For the text-containing cell, return its midpoint in [x, y] coordinate format. 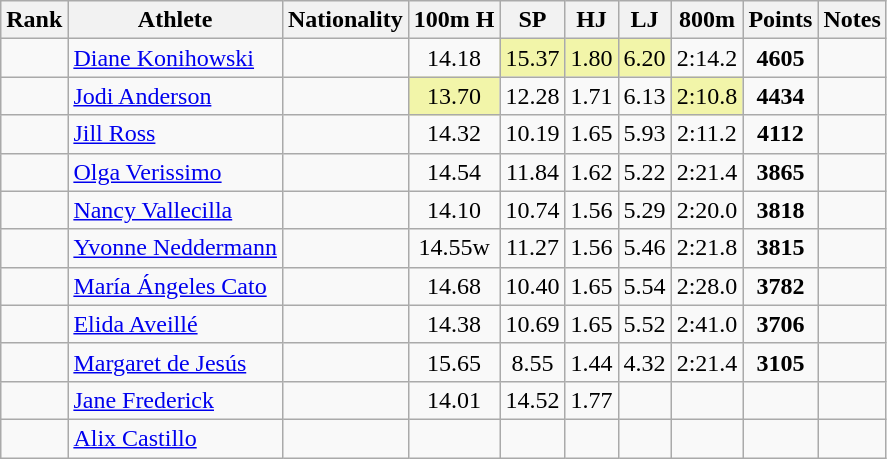
Nancy Vallecilla [176, 210]
Jane Frederick [176, 400]
Jill Ross [176, 134]
5.52 [644, 324]
10.74 [532, 210]
Elida Aveillé [176, 324]
Rank [34, 20]
3865 [780, 172]
6.13 [644, 96]
14.01 [454, 400]
5.29 [644, 210]
SP [532, 20]
4112 [780, 134]
2:28.0 [707, 286]
14.18 [454, 58]
2:20.0 [707, 210]
15.65 [454, 362]
1.44 [592, 362]
5.54 [644, 286]
María Ángeles Cato [176, 286]
10.40 [532, 286]
15.37 [532, 58]
14.68 [454, 286]
10.69 [532, 324]
Alix Castillo [176, 438]
Notes [852, 20]
3815 [780, 248]
3782 [780, 286]
Diane Konihowski [176, 58]
3105 [780, 362]
2:41.0 [707, 324]
10.19 [532, 134]
Athlete [176, 20]
11.27 [532, 248]
2:11.2 [707, 134]
14.52 [532, 400]
Nationality [345, 20]
14.32 [454, 134]
100m H [454, 20]
4.32 [644, 362]
11.84 [532, 172]
2:21.8 [707, 248]
1.62 [592, 172]
3706 [780, 324]
4434 [780, 96]
2:10.8 [707, 96]
2:14.2 [707, 58]
Yvonne Neddermann [176, 248]
1.80 [592, 58]
5.93 [644, 134]
800m [707, 20]
14.55w [454, 248]
13.70 [454, 96]
14.10 [454, 210]
5.22 [644, 172]
6.20 [644, 58]
Jodi Anderson [176, 96]
5.46 [644, 248]
14.38 [454, 324]
8.55 [532, 362]
LJ [644, 20]
Olga Verissimo [176, 172]
HJ [592, 20]
1.71 [592, 96]
12.28 [532, 96]
Points [780, 20]
Margaret de Jesús [176, 362]
4605 [780, 58]
1.77 [592, 400]
3818 [780, 210]
14.54 [454, 172]
